Return the [X, Y] coordinate for the center point of the cell that contains the specified text.  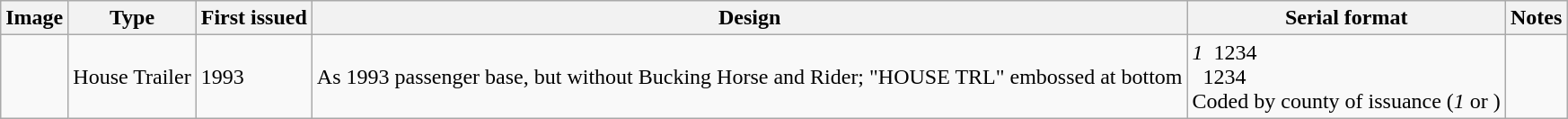
1993 [253, 77]
Serial format [1346, 18]
1 1234 1234Coded by county of issuance (1 or ) [1346, 77]
As 1993 passenger base, but without Bucking Horse and Rider; "HOUSE TRL" embossed at bottom [749, 77]
Design [749, 18]
First issued [253, 18]
Image [34, 18]
Type [132, 18]
House Trailer [132, 77]
Notes [1536, 18]
